Scan for the cell matching the given text and deliver its (x, y) coordinate at center. 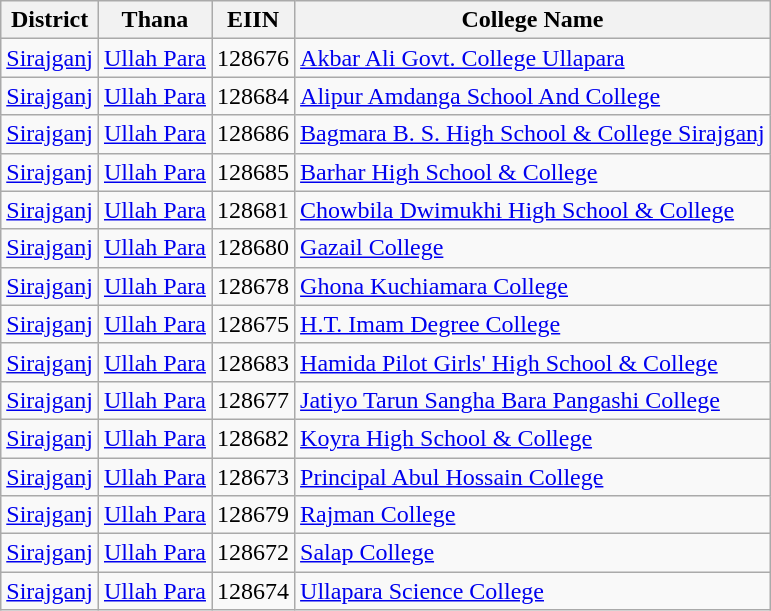
Bagmara B. S. High School & College Sirajganj (533, 134)
Akbar Ali Govt. College Ullapara (533, 58)
128674 (254, 591)
Gazail College (533, 248)
128675 (254, 324)
Thana (154, 20)
Ghona Kuchiamara College (533, 286)
Ullapara Science College (533, 591)
EIIN (254, 20)
Barhar High School & College (533, 172)
H.T. Imam Degree College (533, 324)
128682 (254, 438)
Principal Abul Hossain College (533, 477)
128679 (254, 515)
Chowbila Dwimukhi High School & College (533, 210)
128673 (254, 477)
District (50, 20)
128685 (254, 172)
128681 (254, 210)
Rajman College (533, 515)
128684 (254, 96)
Salap College (533, 553)
College Name (533, 20)
128686 (254, 134)
128680 (254, 248)
Alipur Amdanga School And College (533, 96)
128677 (254, 400)
128678 (254, 286)
128676 (254, 58)
Hamida Pilot Girls' High School & College (533, 362)
Jatiyo Tarun Sangha Bara Pangashi College (533, 400)
128672 (254, 553)
Koyra High School & College (533, 438)
128683 (254, 362)
